Return [X, Y] of the center of cell containing provided text 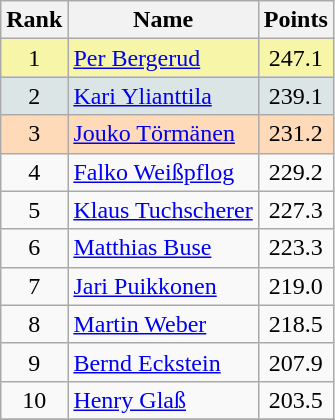
1 [34, 58]
239.1 [296, 96]
Klaus Tuchscherer [163, 210]
7 [34, 286]
Kari Ylianttila [163, 96]
4 [34, 172]
3 [34, 134]
219.0 [296, 286]
Points [296, 20]
207.9 [296, 362]
9 [34, 362]
Matthias Buse [163, 248]
229.2 [296, 172]
10 [34, 400]
227.3 [296, 210]
Rank [34, 20]
8 [34, 324]
6 [34, 248]
Bernd Eckstein [163, 362]
231.2 [296, 134]
5 [34, 210]
Jouko Törmänen [163, 134]
Jari Puikkonen [163, 286]
Name [163, 20]
218.5 [296, 324]
247.1 [296, 58]
223.3 [296, 248]
Per Bergerud [163, 58]
Henry Glaß [163, 400]
2 [34, 96]
203.5 [296, 400]
Falko Weißpflog [163, 172]
Martin Weber [163, 324]
